For the text-containing cell, return its midpoint in (X, Y) coordinate format. 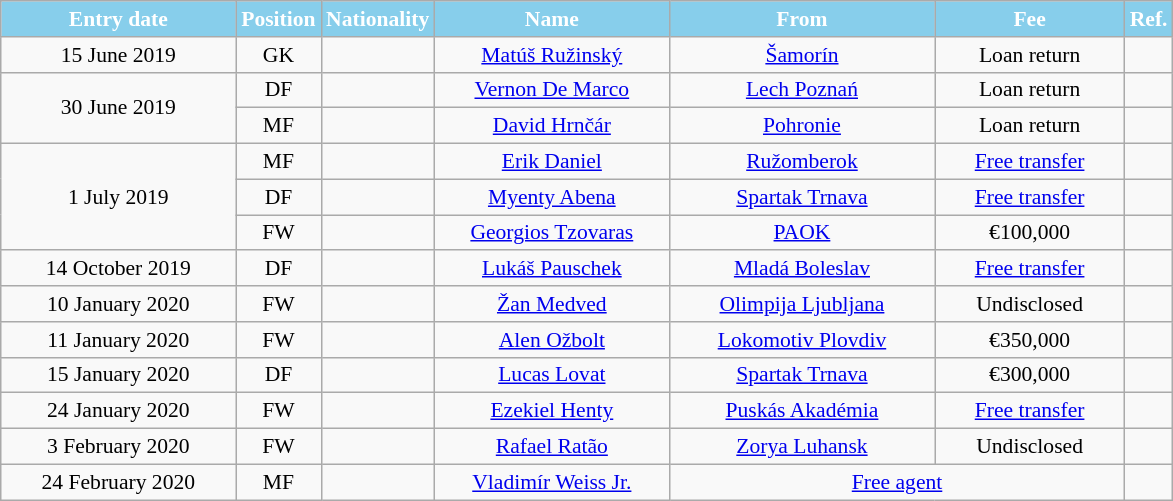
€300,000 (1030, 375)
Ružomberok (802, 162)
Lucas Lovat (552, 375)
Alen Ožbolt (552, 340)
10 January 2020 (118, 304)
Žan Medved (552, 304)
3 February 2020 (118, 447)
1 July 2019 (118, 198)
Zorya Luhansk (802, 447)
15 January 2020 (118, 375)
15 June 2019 (118, 55)
11 January 2020 (118, 340)
Puskás Akadémia (802, 411)
Mladá Boleslav (802, 269)
Fee (1030, 19)
Rafael Ratão (552, 447)
€350,000 (1030, 340)
Vladimír Weiss Jr. (552, 482)
14 October 2019 (118, 269)
Georgios Tzovaras (552, 233)
Šamorín (802, 55)
Matúš Ružinský (552, 55)
Lukáš Pauschek (552, 269)
From (802, 19)
24 January 2020 (118, 411)
€100,000 (1030, 233)
GK (278, 55)
24 February 2020 (118, 482)
Lokomotiv Plovdiv (802, 340)
Entry date (118, 19)
Ezekiel Henty (552, 411)
Olimpija Ljubljana (802, 304)
Ref. (1149, 19)
Vernon De Marco (552, 90)
David Hrnčár (552, 126)
Pohronie (802, 126)
Position (278, 19)
Free agent (896, 482)
Myenty Abena (552, 197)
Nationality (378, 19)
PAOK (802, 233)
Lech Poznań (802, 90)
30 June 2019 (118, 108)
Erik Daniel (552, 162)
Name (552, 19)
